Detect which cell encompasses the target text, then output its [x, y] center coordinate. 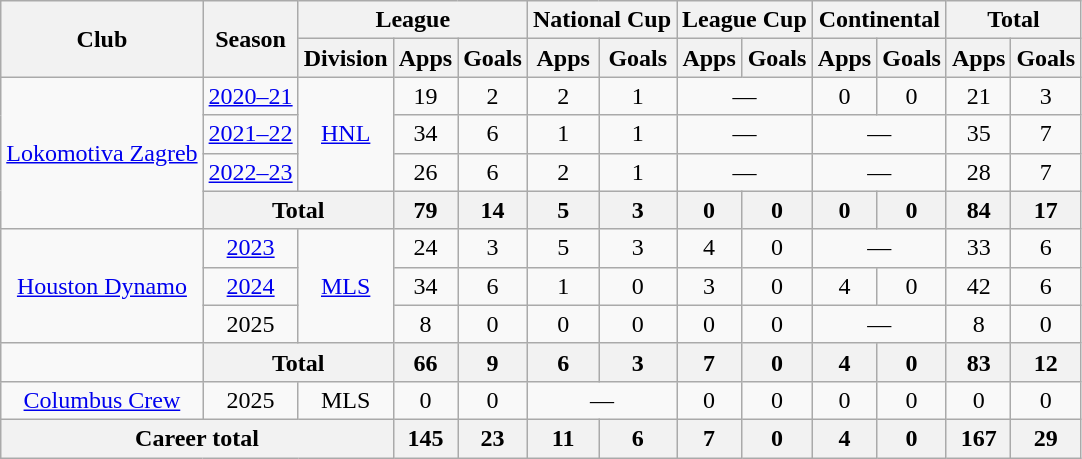
19 [425, 96]
League [412, 20]
Columbus Crew [102, 400]
2020–21 [250, 96]
33 [978, 248]
2023 [250, 248]
42 [978, 286]
Division [346, 58]
National Cup [602, 20]
84 [978, 210]
2021–22 [250, 134]
23 [493, 438]
21 [978, 96]
66 [425, 362]
12 [1046, 362]
Continental [879, 20]
HNL [346, 134]
Career total [197, 438]
35 [978, 134]
79 [425, 210]
28 [978, 172]
League Cup [745, 20]
26 [425, 172]
Houston Dynamo [102, 286]
14 [493, 210]
145 [425, 438]
17 [1046, 210]
9 [493, 362]
24 [425, 248]
11 [563, 438]
29 [1046, 438]
2024 [250, 286]
167 [978, 438]
83 [978, 362]
2022–23 [250, 172]
Lokomotiva Zagreb [102, 153]
Season [250, 39]
Club [102, 39]
